Return (x, y) of the center of cell containing provided text 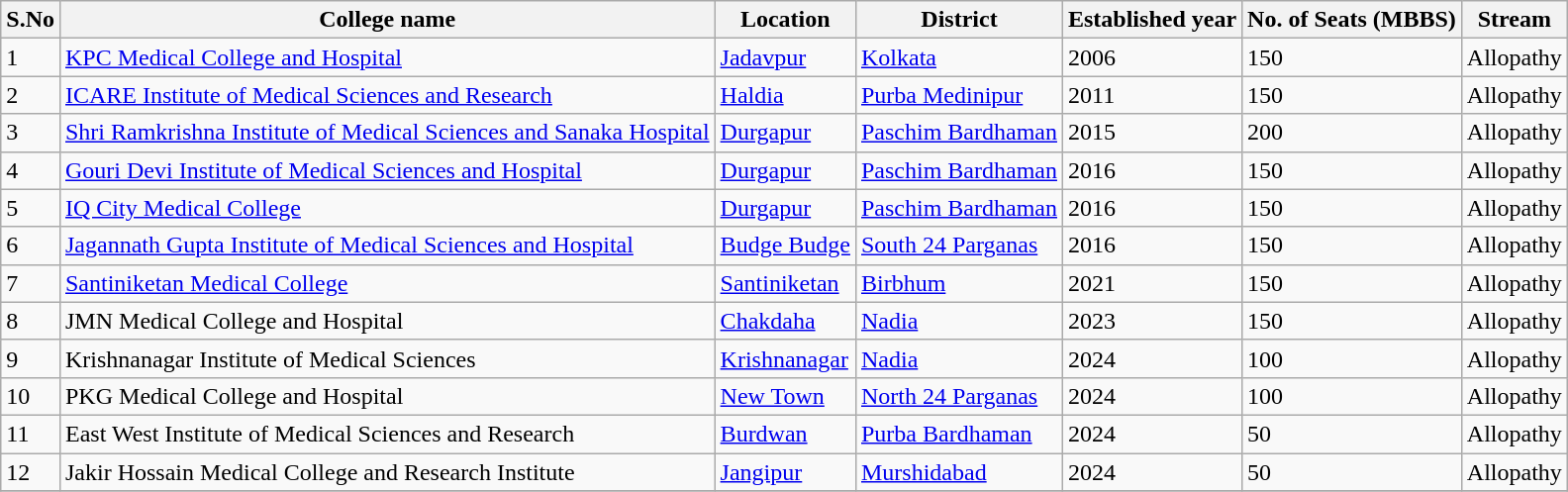
Shri Ramkrishna Institute of Medical Sciences and Sanaka Hospital (387, 133)
South 24 Parganas (958, 246)
2 (31, 95)
KPC Medical College and Hospital (387, 57)
Santiniketan Medical College (387, 283)
Murshidabad (958, 472)
College name (387, 20)
7 (31, 283)
11 (31, 434)
Santiniketan (785, 283)
North 24 Parganas (958, 396)
Jadavpur (785, 57)
East West Institute of Medical Sciences and Research (387, 434)
PKG Medical College and Hospital (387, 396)
Gouri Devi Institute of Medical Sciences and Hospital (387, 170)
5 (31, 208)
3 (31, 133)
Krishnanagar (785, 358)
ICARE Institute of Medical Sciences and Research (387, 95)
Jakir Hossain Medical College and Research Institute (387, 472)
Stream (1515, 20)
2015 (1152, 133)
1 (31, 57)
6 (31, 246)
8 (31, 321)
Established year (1152, 20)
12 (31, 472)
10 (31, 396)
200 (1352, 133)
District (958, 20)
2023 (1152, 321)
4 (31, 170)
S.No (31, 20)
Jagannath Gupta Institute of Medical Sciences and Hospital (387, 246)
Haldia (785, 95)
Location (785, 20)
Budge Budge (785, 246)
No. of Seats (MBBS) (1352, 20)
Purba Bardhaman (958, 434)
Birbhum (958, 283)
Purba Medinipur (958, 95)
Krishnanagar Institute of Medical Sciences (387, 358)
Burdwan (785, 434)
New Town (785, 396)
JMN Medical College and Hospital (387, 321)
Jangipur (785, 472)
Chakdaha (785, 321)
IQ City Medical College (387, 208)
Kolkata (958, 57)
2011 (1152, 95)
9 (31, 358)
2006 (1152, 57)
2021 (1152, 283)
